Locate the cell with the specified text and output its [X, Y] center coordinate. 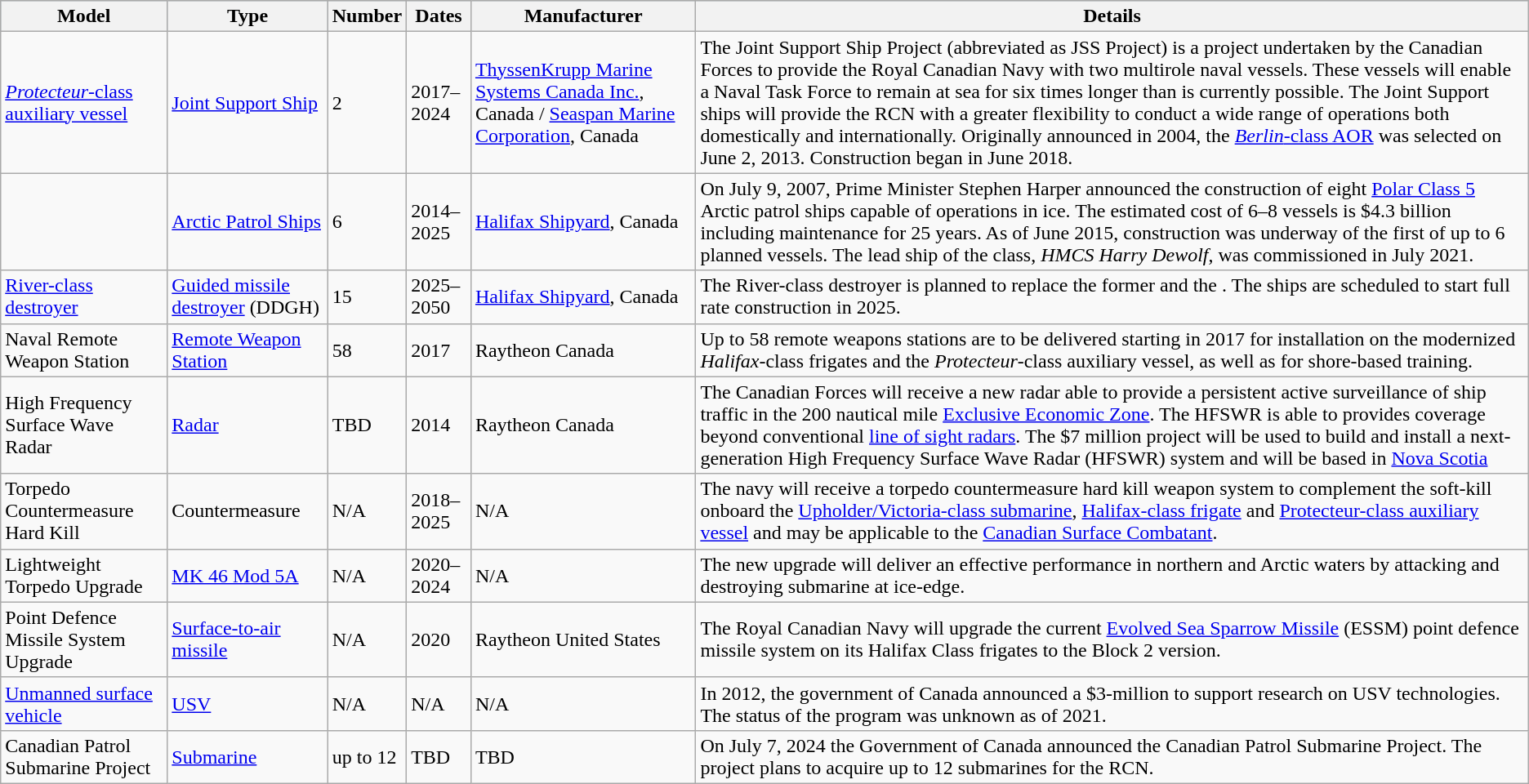
58 [367, 350]
MK 46 Mod 5A [247, 575]
Protecteur-class auxiliary vessel [84, 103]
Lightweight Torpedo Upgrade [84, 575]
Naval Remote Weapon Station [84, 350]
15 [367, 297]
Type [247, 16]
Model [84, 16]
Manufacturer [583, 16]
The new upgrade will deliver an effective performance in northern and Arctic waters by attacking and destroying submarine at ice-edge. [1112, 575]
Countermeasure [247, 511]
2025–2050 [439, 297]
Surface-to-air missile [247, 639]
up to 12 [367, 756]
6 [367, 222]
2017–2024 [439, 103]
Raytheon United States [583, 639]
Point Defence Missile System Upgrade [84, 639]
River-class destroyer [84, 297]
The River-class destroyer is planned to replace the former and the . The ships are scheduled to start full rate construction in 2025. [1112, 297]
2020 [439, 639]
ThyssenKrupp Marine Systems Canada Inc., Canada / Seaspan Marine Corporation, Canada [583, 103]
Arctic Patrol Ships [247, 222]
High Frequency Surface Wave Radar [84, 425]
2020–2024 [439, 575]
2014 [439, 425]
Radar [247, 425]
Remote Weapon Station [247, 350]
Joint Support Ship [247, 103]
Dates [439, 16]
Canadian Patrol Submarine Project [84, 756]
In 2012, the government of Canada announced a $3-million to support research on USV technologies. The status of the program was unknown as of 2021. [1112, 704]
Details [1112, 16]
USV [247, 704]
2018–2025 [439, 511]
Submarine [247, 756]
Torpedo Countermeasure Hard Kill [84, 511]
Unmanned surface vehicle [84, 704]
Guided missile destroyer (DDGH) [247, 297]
2017 [439, 350]
2014–2025 [439, 222]
2 [367, 103]
Number [367, 16]
